Capture the cell that displays the provided text and extract its [X, Y] central coordinate. 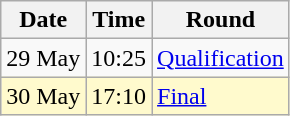
29 May [44, 58]
Final [221, 96]
Date [44, 20]
30 May [44, 96]
10:25 [119, 58]
Time [119, 20]
17:10 [119, 96]
Qualification [221, 58]
Round [221, 20]
